Identify which cell holds the provided text, then report its (X, Y) central coordinate. 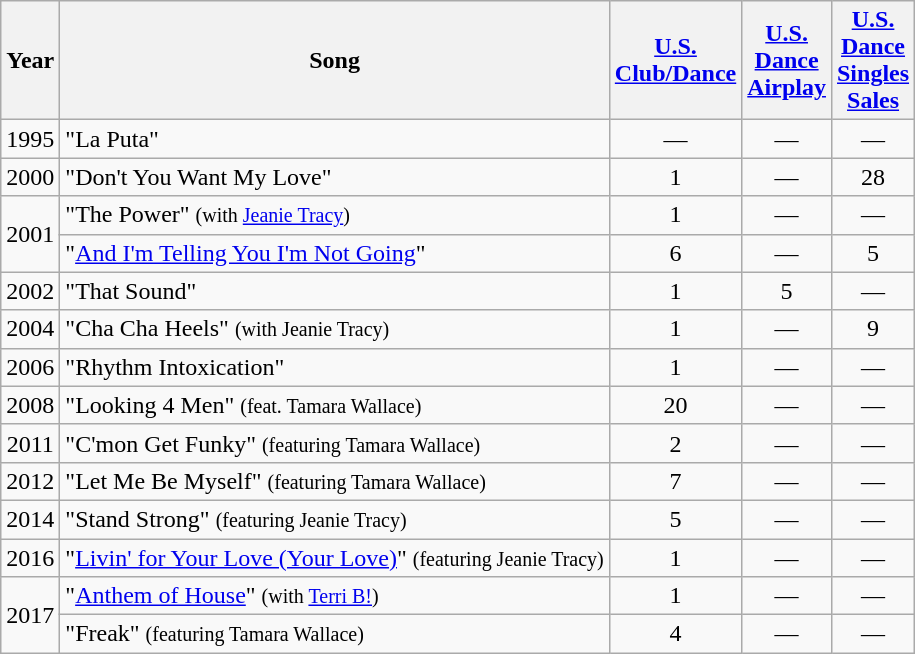
2002 (30, 291)
"Looking 4 Men" (feat. Tamara Wallace) (335, 405)
6 (675, 253)
"The Power" (with Jeanie Tracy) (335, 215)
9 (872, 329)
20 (675, 405)
1995 (30, 139)
"And I'm Telling You I'm Not Going" (335, 253)
"Cha Cha Heels" (with Jeanie Tracy) (335, 329)
4 (675, 634)
2001 (30, 234)
2014 (30, 519)
2017 (30, 615)
Year (30, 60)
"C'mon Get Funky" (featuring Tamara Wallace) (335, 443)
U.S. Club/Dance (675, 60)
"Livin' for Your Love (Your Love)" (featuring Jeanie Tracy) (335, 557)
7 (675, 481)
2011 (30, 443)
"Freak" (featuring Tamara Wallace) (335, 634)
2004 (30, 329)
"La Puta" (335, 139)
2 (675, 443)
"Let Me Be Myself" (featuring Tamara Wallace) (335, 481)
28 (872, 177)
"Stand Strong" (featuring Jeanie Tracy) (335, 519)
Song (335, 60)
"That Sound" (335, 291)
2008 (30, 405)
2006 (30, 367)
2016 (30, 557)
U.S. Dance Airplay (787, 60)
2012 (30, 481)
"Anthem of House" (with Terri B!) (335, 596)
U.S. Dance Singles Sales (872, 60)
2000 (30, 177)
"Rhythm Intoxication" (335, 367)
"Don't You Want My Love" (335, 177)
